Identify which cell holds the provided text, then report its (x, y) central coordinate. 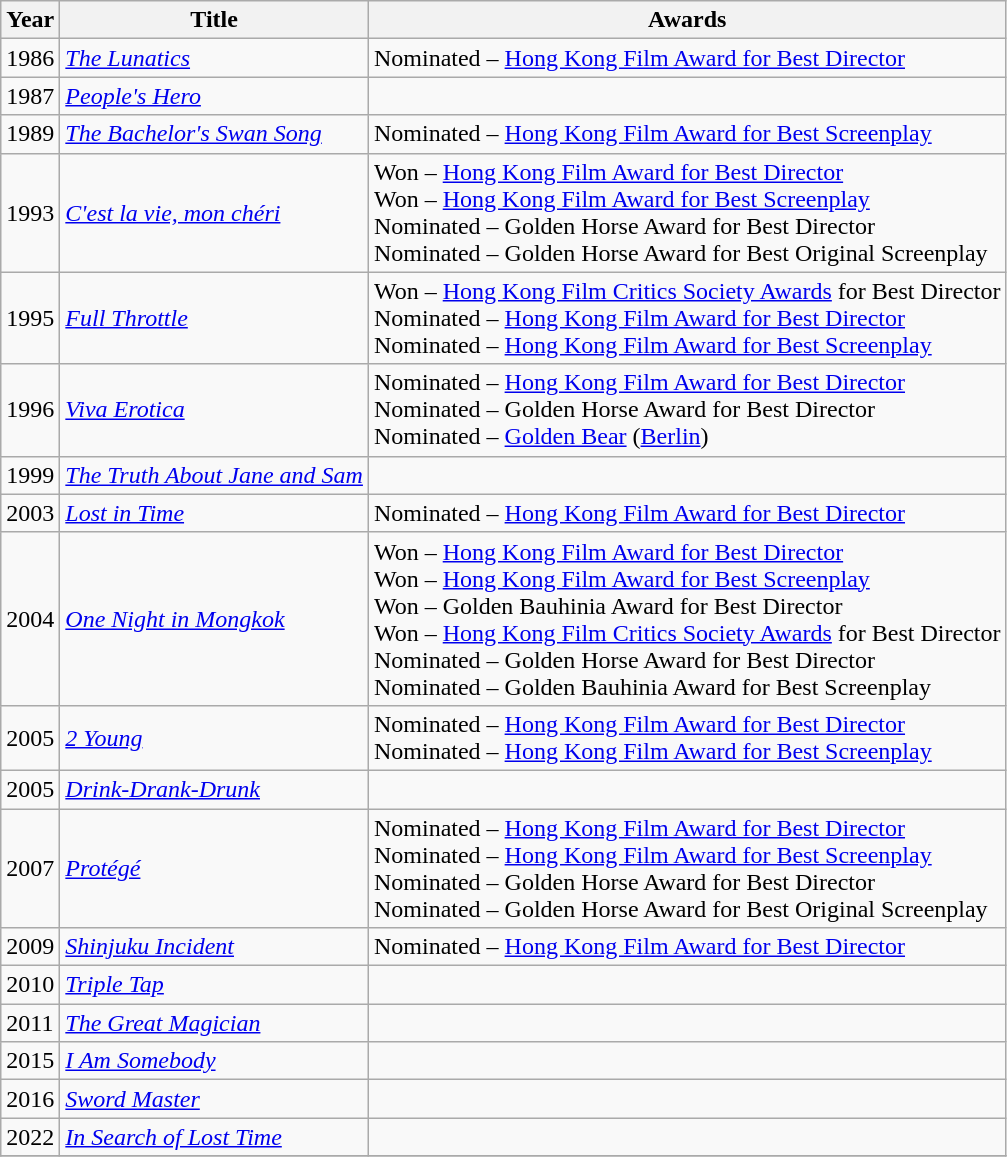
2009 (30, 947)
2003 (30, 513)
2011 (30, 1023)
Year (30, 20)
Lost in Time (214, 513)
1987 (30, 96)
2 Young (214, 738)
1986 (30, 58)
Shinjuku Incident (214, 947)
In Search of Lost Time (214, 1137)
Full Throttle (214, 318)
Nominated – Hong Kong Film Award for Best Screenplay (687, 134)
1993 (30, 212)
Sword Master (214, 1099)
Awards (687, 20)
Title (214, 20)
Protégé (214, 868)
1995 (30, 318)
Nominated – Hong Kong Film Award for Best DirectorNominated – Hong Kong Film Award for Best Screenplay (687, 738)
2007 (30, 868)
C'est la vie, mon chéri (214, 212)
The Truth About Jane and Sam (214, 475)
Drink-Drank-Drunk (214, 789)
Triple Tap (214, 985)
The Lunatics (214, 58)
2004 (30, 618)
People's Hero (214, 96)
2015 (30, 1061)
2022 (30, 1137)
1999 (30, 475)
I Am Somebody (214, 1061)
1996 (30, 410)
The Bachelor's Swan Song (214, 134)
Nominated – Hong Kong Film Award for Best DirectorNominated – Golden Horse Award for Best DirectorNominated – Golden Bear (Berlin) (687, 410)
1989 (30, 134)
Viva Erotica (214, 410)
2010 (30, 985)
The Great Magician (214, 1023)
One Night in Mongkok (214, 618)
2016 (30, 1099)
